Scan for the cell matching the given text and deliver its [X, Y] coordinate at center. 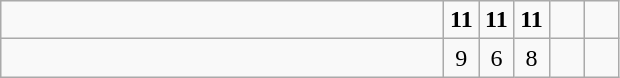
8 [532, 58]
6 [496, 58]
9 [462, 58]
